Capture the cell that displays the provided text and extract its [X, Y] central coordinate. 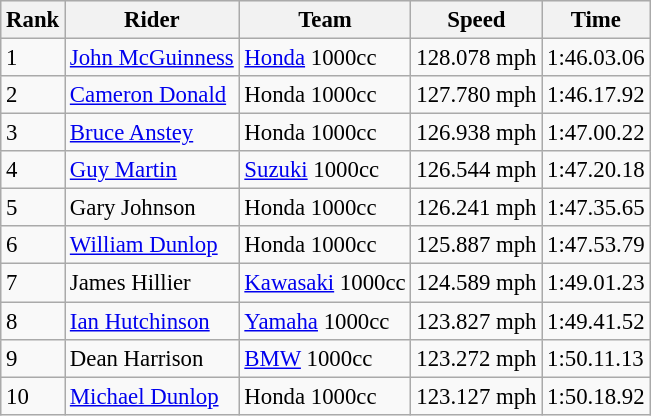
126.544 mph [476, 170]
128.078 mph [476, 58]
Gary Johnson [152, 208]
1:47.20.18 [596, 170]
Guy Martin [152, 170]
10 [33, 396]
Speed [476, 20]
4 [33, 170]
8 [33, 321]
7 [33, 283]
1:47.00.22 [596, 133]
125.887 mph [476, 245]
1:47.35.65 [596, 208]
John McGuinness [152, 58]
Yamaha 1000cc [325, 321]
127.780 mph [476, 95]
Team [325, 20]
124.589 mph [476, 283]
1:49.41.52 [596, 321]
Bruce Anstey [152, 133]
123.272 mph [476, 358]
Cameron Donald [152, 95]
123.127 mph [476, 396]
William Dunlop [152, 245]
Rank [33, 20]
Rider [152, 20]
2 [33, 95]
1:49.01.23 [596, 283]
Kawasaki 1000cc [325, 283]
Time [596, 20]
Suzuki 1000cc [325, 170]
5 [33, 208]
6 [33, 245]
126.241 mph [476, 208]
1 [33, 58]
126.938 mph [476, 133]
1:46.17.92 [596, 95]
3 [33, 133]
Ian Hutchinson [152, 321]
Michael Dunlop [152, 396]
Dean Harrison [152, 358]
BMW 1000cc [325, 358]
1:50.18.92 [596, 396]
1:46.03.06 [596, 58]
1:50.11.13 [596, 358]
1:47.53.79 [596, 245]
123.827 mph [476, 321]
James Hillier [152, 283]
9 [33, 358]
